Scan for the cell matching the given text and deliver its [x, y] coordinate at center. 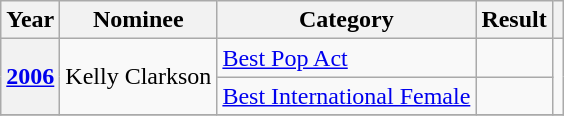
2006 [30, 77]
Category [346, 20]
Best International Female [346, 96]
Best Pop Act [346, 58]
Nominee [138, 20]
Result [514, 20]
Kelly Clarkson [138, 77]
Year [30, 20]
